Provide the [X, Y] coordinate of the cell's center where the given text is located.  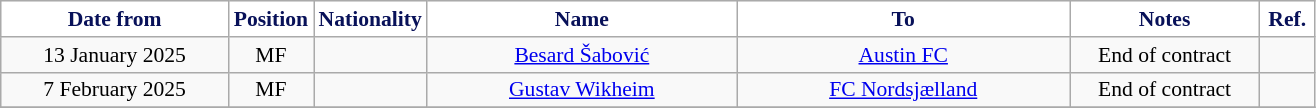
13 January 2025 [115, 55]
FC Nordsjælland [904, 90]
Ref. [1288, 19]
Notes [1165, 19]
Date from [115, 19]
Position [270, 19]
Name [582, 19]
Besard Šabović [582, 55]
Gustav Wikheim [582, 90]
Nationality [370, 19]
7 February 2025 [115, 90]
Austin FC [904, 55]
To [904, 19]
